Find where the given text appears and provide that cell's center as (X, Y) coordinate. 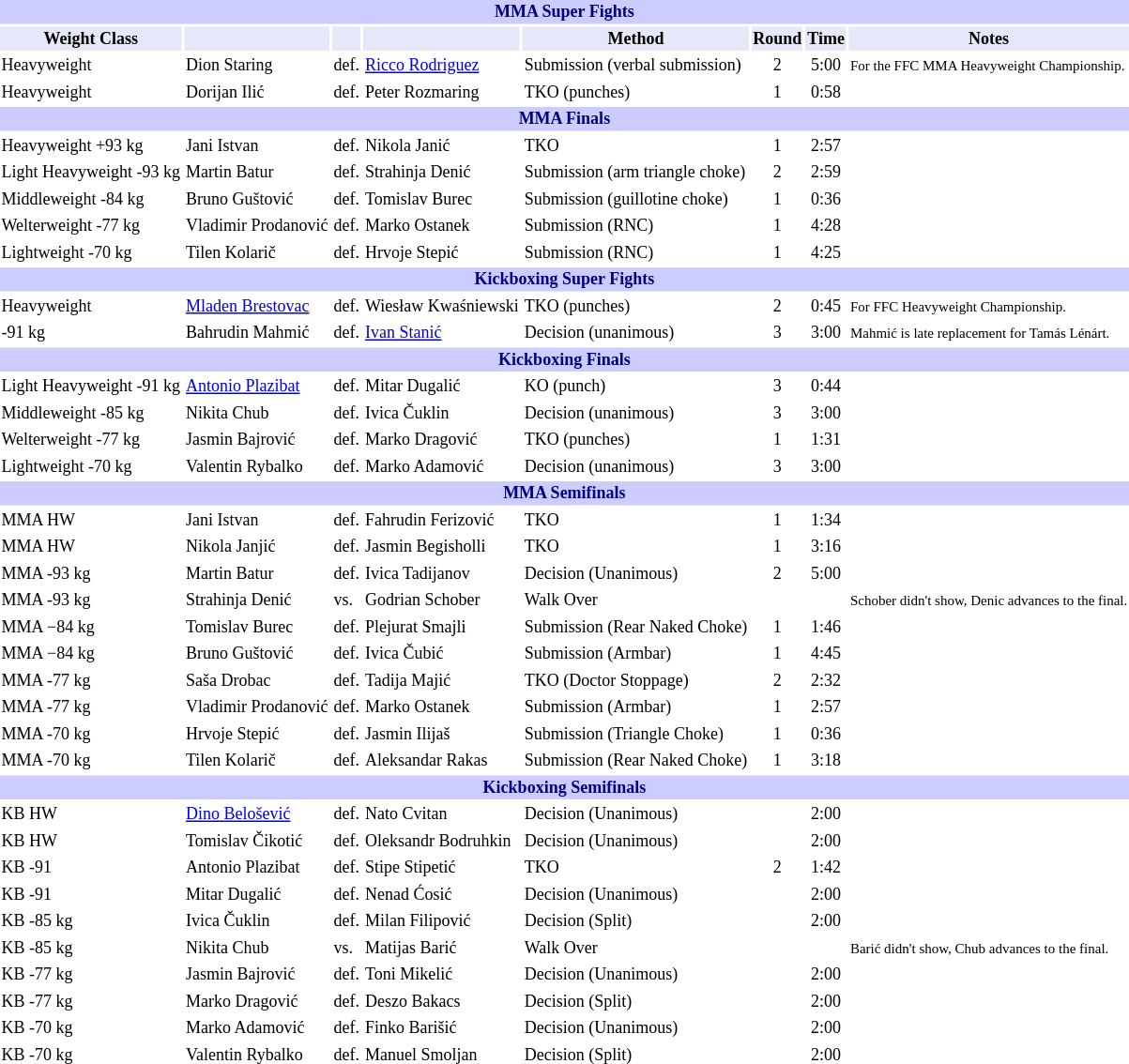
Notes (988, 38)
MMA Semifinals (565, 494)
KB -70 kg (90, 1028)
0:58 (826, 93)
Tadija Majić (441, 680)
MMA Super Fights (565, 12)
Matijas Barić (441, 949)
Nikola Janjić (256, 547)
Weight Class (90, 38)
Kickboxing Super Fights (565, 280)
Schober didn't show, Denic advances to the final. (988, 600)
Barić didn't show, Chub advances to the final. (988, 949)
4:28 (826, 226)
Mladen Brestovac (256, 307)
Dorijan Ilić (256, 93)
Dino Belošević (256, 814)
Kickboxing Finals (565, 359)
Toni Mikelić (441, 975)
Stipe Stipetić (441, 868)
Nato Cvitan (441, 814)
Jasmin Ilijaš (441, 735)
Jasmin Begisholli (441, 547)
Ivica Čubić (441, 654)
Light Heavyweight -91 kg (90, 387)
KO (punch) (635, 387)
Submission (arm triangle choke) (635, 173)
4:25 (826, 252)
Milan Filipović (441, 921)
Middleweight -85 kg (90, 414)
Mahmić is late replacement for Tamás Lénárt. (988, 333)
1:31 (826, 440)
Submission (Triangle Choke) (635, 735)
Peter Rozmaring (441, 93)
1:42 (826, 868)
-91 kg (90, 333)
2:32 (826, 680)
Dion Staring (256, 66)
Fahrudin Ferizović (441, 521)
Submission (verbal submission) (635, 66)
Finko Barišić (441, 1028)
Valentin Rybalko (256, 466)
2:59 (826, 173)
Ivica Tadijanov (441, 573)
Nenad Ćosić (441, 894)
Heavyweight +93 kg (90, 145)
Round (777, 38)
Plejurat Smajli (441, 628)
0:44 (826, 387)
Tomislav Čikotić (256, 842)
1:46 (826, 628)
4:45 (826, 654)
3:16 (826, 547)
1:34 (826, 521)
MMA Finals (565, 119)
Godrian Schober (441, 600)
Time (826, 38)
For the FFC MMA Heavyweight Championship. (988, 66)
Ivan Stanić (441, 333)
Bahrudin Mahmić (256, 333)
Deszo Bakacs (441, 1001)
3:18 (826, 761)
Saša Drobac (256, 680)
Submission (guillotine choke) (635, 200)
Wiesław Kwaśniewski (441, 307)
Middleweight -84 kg (90, 200)
Light Heavyweight -93 kg (90, 173)
Ricco Rodriguez (441, 66)
Kickboxing Semifinals (565, 787)
For FFC Heavyweight Championship. (988, 307)
Oleksandr Bodruhkin (441, 842)
Aleksandar Rakas (441, 761)
TKO (Doctor Stoppage) (635, 680)
0:45 (826, 307)
Nikola Janić (441, 145)
Method (635, 38)
